Identify which cell holds the provided text, then report its (x, y) central coordinate. 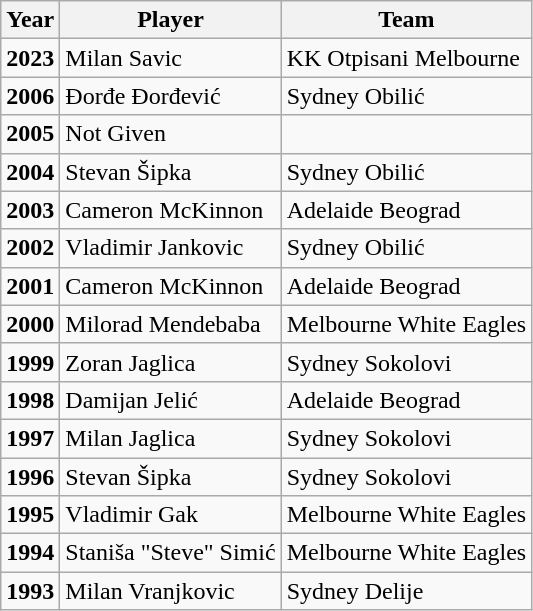
1993 (30, 591)
Staniša "Steve" Simić (170, 553)
2023 (30, 58)
Vladimir Jankovic (170, 248)
Vladimir Gak (170, 515)
Sydney Delije (406, 591)
Milan Savic (170, 58)
2005 (30, 134)
Year (30, 20)
Milorad Mendebaba (170, 324)
2003 (30, 210)
1995 (30, 515)
1997 (30, 438)
1994 (30, 553)
Team (406, 20)
Zoran Jaglica (170, 362)
2006 (30, 96)
Not Given (170, 134)
1996 (30, 477)
KK Otpisani Melbourne (406, 58)
1999 (30, 362)
2004 (30, 172)
Đorđe Đorđević (170, 96)
1998 (30, 400)
2000 (30, 324)
Milan Jaglica (170, 438)
2001 (30, 286)
Player (170, 20)
2002 (30, 248)
Milan Vranjkovic (170, 591)
Damijan Jelić (170, 400)
